From the cell containing the given text, extract its center point as [X, Y] coordinate. 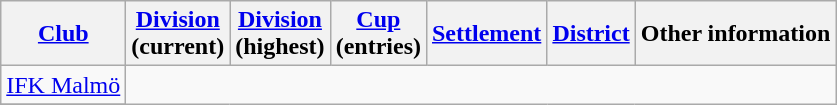
IFK Malmö [64, 85]
Club [64, 34]
Other information [736, 34]
Division (current) [178, 34]
District [591, 34]
Division (highest) [280, 34]
Cup (entries) [378, 34]
Settlement [486, 34]
